For the text-containing cell, return its midpoint in [x, y] coordinate format. 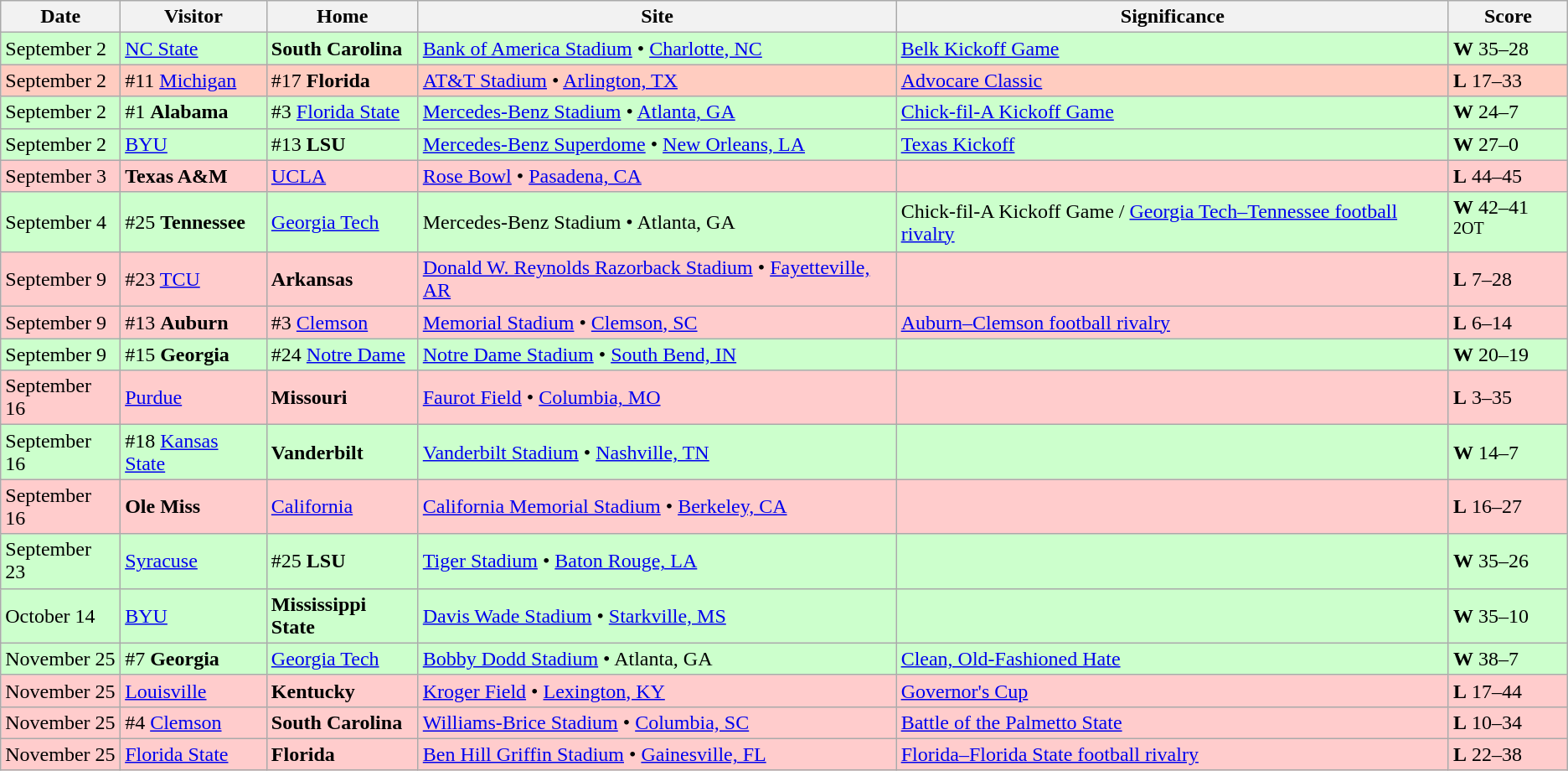
L 17–44 [1508, 691]
Mississippi State [342, 615]
Kroger Field • Lexington, KY [657, 691]
W 35–28 [1508, 49]
#25 LSU [342, 561]
Belk Kickoff Game [1173, 49]
September 23 [60, 561]
Rose Bowl • Pasadena, CA [657, 176]
Memorial Stadium • Clemson, SC [657, 323]
#25 Tennessee [194, 222]
W 14–7 [1508, 453]
#4 Clemson [194, 722]
California [342, 506]
Chick-fil-A Kickoff Game [1173, 112]
#15 Georgia [194, 354]
Chick-fil-A Kickoff Game / Georgia Tech–Tennessee football rivalry [1173, 222]
Notre Dame Stadium • South Bend, IN [657, 354]
Davis Wade Stadium • Starkville, MS [657, 615]
#23 TCU [194, 280]
Donald W. Reynolds Razorback Stadium • Fayetteville, AR [657, 280]
L 10–34 [1508, 722]
L 44–45 [1508, 176]
L 17–33 [1508, 80]
September 3 [60, 176]
L 16–27 [1508, 506]
Bobby Dodd Stadium • Atlanta, GA [657, 659]
Score [1508, 17]
L 3–35 [1508, 397]
Auburn–Clemson football rivalry [1173, 323]
Texas Kickoff [1173, 144]
Clean, Old-Fashioned Hate [1173, 659]
L 6–14 [1508, 323]
W 27–0 [1508, 144]
Date [60, 17]
Vanderbilt [342, 453]
Visitor [194, 17]
Florida State [194, 754]
Vanderbilt Stadium • Nashville, TN [657, 453]
#18 Kansas State [194, 453]
AT&T Stadium • Arlington, TX [657, 80]
#3 Florida State [342, 112]
Syracuse [194, 561]
#24 Notre Dame [342, 354]
Florida–Florida State football rivalry [1173, 754]
California Memorial Stadium • Berkeley, CA [657, 506]
#13 Auburn [194, 323]
#3 Clemson [342, 323]
#17 Florida [342, 80]
October 14 [60, 615]
W 35–10 [1508, 615]
#11 Michigan [194, 80]
Florida [342, 754]
UCLA [342, 176]
#13 LSU [342, 144]
Battle of the Palmetto State [1173, 722]
Bank of America Stadium • Charlotte, NC [657, 49]
W 24–7 [1508, 112]
Louisville [194, 691]
L 22–38 [1508, 754]
Governor's Cup [1173, 691]
September 4 [60, 222]
NC State [194, 49]
Missouri [342, 397]
Kentucky [342, 691]
W 38–7 [1508, 659]
Texas A&M [194, 176]
Faurot Field • Columbia, MO [657, 397]
Significance [1173, 17]
Arkansas [342, 280]
#1 Alabama [194, 112]
Mercedes-Benz Superdome • New Orleans, LA [657, 144]
W 35–26 [1508, 561]
Williams-Brice Stadium • Columbia, SC [657, 722]
Ole Miss [194, 506]
#7 Georgia [194, 659]
Purdue [194, 397]
W 20–19 [1508, 354]
W 42–41 2OT [1508, 222]
Site [657, 17]
Ben Hill Griffin Stadium • Gainesville, FL [657, 754]
L 7–28 [1508, 280]
Tiger Stadium • Baton Rouge, LA [657, 561]
Advocare Classic [1173, 80]
Home [342, 17]
